Return the [X, Y] coordinate for the center point of the cell that contains the specified text.  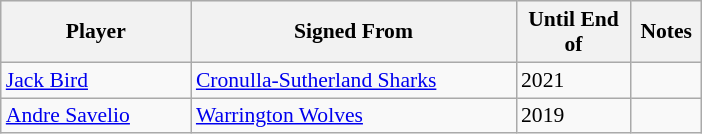
Warrington Wolves [354, 116]
Andre Savelio [96, 116]
Cronulla-Sutherland Sharks [354, 80]
Until End of [574, 32]
2021 [574, 80]
2019 [574, 116]
Signed From [354, 32]
Jack Bird [96, 80]
Notes [666, 32]
Player [96, 32]
